Determine the (x, y) coordinate at the center of the cell enclosing the given text.  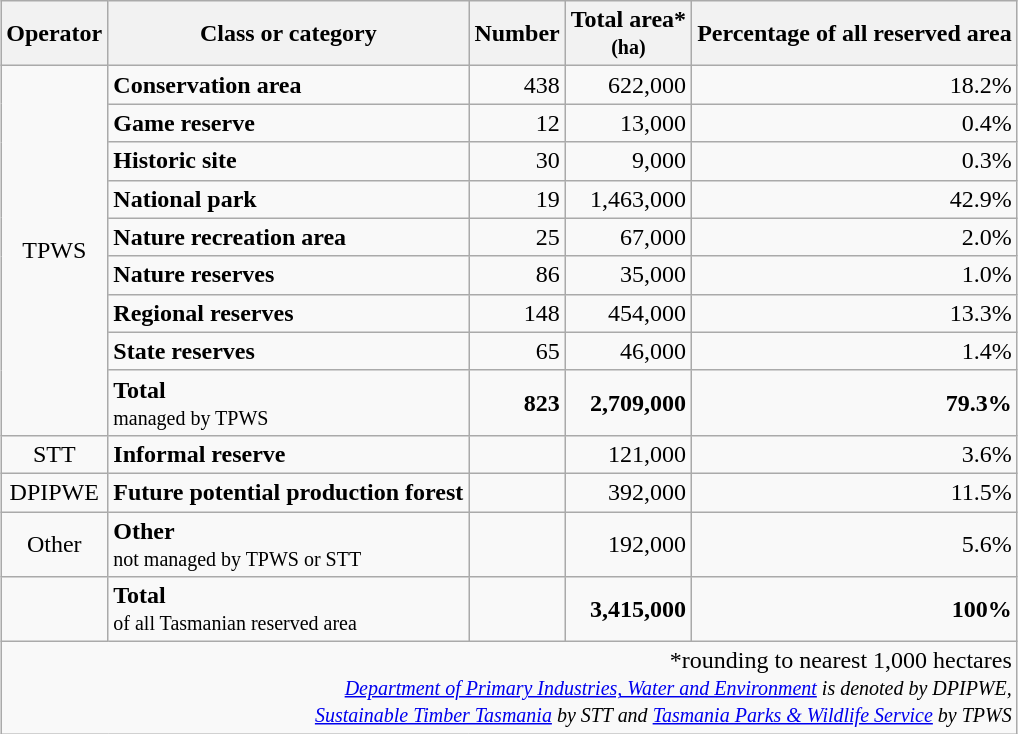
Informal reserve (288, 454)
25 (517, 237)
Other (54, 544)
35,000 (628, 275)
1,463,000 (628, 199)
79.3% (855, 402)
National park (288, 199)
0.4% (855, 123)
438 (517, 85)
Regional reserves (288, 313)
11.5% (855, 492)
TPWS (54, 251)
823 (517, 402)
Totalof all Tasmanian reserved area (288, 610)
Totalmanaged by TPWS (288, 402)
Future potential production forest (288, 492)
148 (517, 313)
1.4% (855, 351)
622,000 (628, 85)
121,000 (628, 454)
42.9% (855, 199)
13.3% (855, 313)
Conservation area (288, 85)
Number (517, 34)
13,000 (628, 123)
2.0% (855, 237)
Class or category (288, 34)
Nature recreation area (288, 237)
86 (517, 275)
Historic site (288, 161)
30 (517, 161)
Percentage of all reserved area (855, 34)
18.2% (855, 85)
State reserves (288, 351)
Nature reserves (288, 275)
Operator (54, 34)
392,000 (628, 492)
46,000 (628, 351)
0.3% (855, 161)
1.0% (855, 275)
454,000 (628, 313)
2,709,000 (628, 402)
Othernot managed by TPWS or STT (288, 544)
65 (517, 351)
STT (54, 454)
67,000 (628, 237)
Game reserve (288, 123)
DPIPWE (54, 492)
12 (517, 123)
100% (855, 610)
9,000 (628, 161)
192,000 (628, 544)
5.6% (855, 544)
Total area*(ha) (628, 34)
19 (517, 199)
3,415,000 (628, 610)
3.6% (855, 454)
